Return the [X, Y] coordinate for the center point of the cell that contains the specified text.  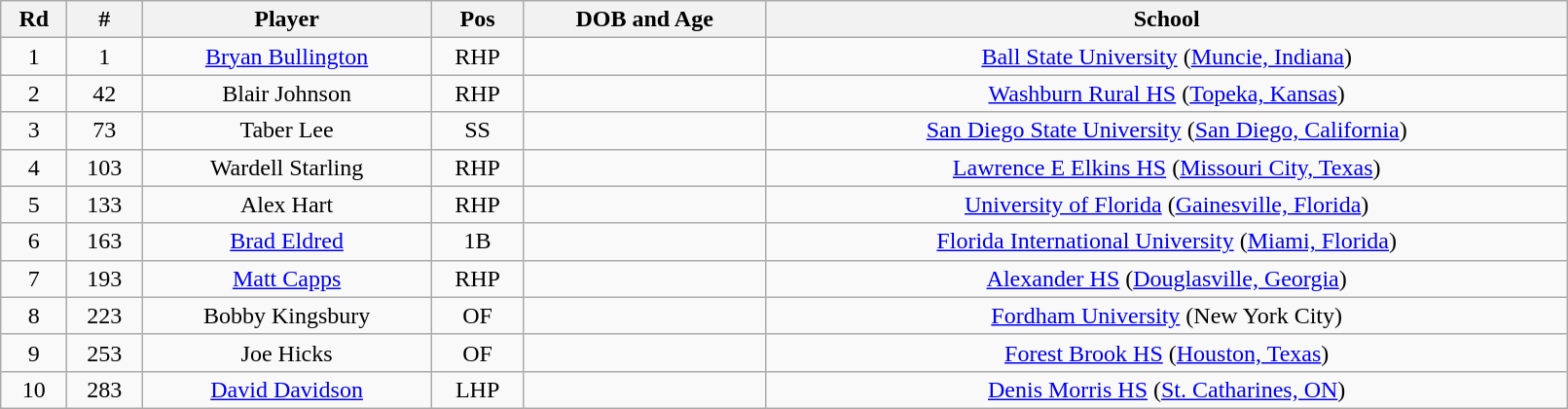
Ball State University (Muncie, Indiana) [1167, 56]
73 [105, 130]
# [105, 19]
Alexander HS (Douglasville, Georgia) [1167, 279]
2 [34, 93]
Blair Johnson [287, 93]
10 [34, 390]
Matt Capps [287, 279]
8 [34, 316]
San Diego State University (San Diego, California) [1167, 130]
David Davidson [287, 390]
1B [477, 242]
283 [105, 390]
Rd [34, 19]
Taber Lee [287, 130]
7 [34, 279]
42 [105, 93]
193 [105, 279]
Pos [477, 19]
103 [105, 167]
Forest Brook HS (Houston, Texas) [1167, 353]
University of Florida (Gainesville, Florida) [1167, 204]
Brad Eldred [287, 242]
5 [34, 204]
School [1167, 19]
DOB and Age [644, 19]
Alex Hart [287, 204]
4 [34, 167]
Bobby Kingsbury [287, 316]
Fordham University (New York City) [1167, 316]
133 [105, 204]
9 [34, 353]
Washburn Rural HS (Topeka, Kansas) [1167, 93]
LHP [477, 390]
Player [287, 19]
SS [477, 130]
163 [105, 242]
Florida International University (Miami, Florida) [1167, 242]
3 [34, 130]
253 [105, 353]
Denis Morris HS (St. Catharines, ON) [1167, 390]
6 [34, 242]
Wardell Starling [287, 167]
Lawrence E Elkins HS (Missouri City, Texas) [1167, 167]
Bryan Bullington [287, 56]
223 [105, 316]
Joe Hicks [287, 353]
